Extract the (X, Y) coordinate from the center of the cell holding the provided text.  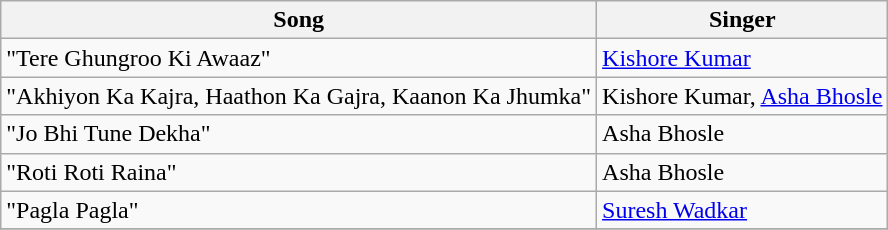
"Tere Ghungroo Ki Awaaz" (299, 58)
Song (299, 20)
Suresh Wadkar (742, 210)
Kishore Kumar (742, 58)
"Roti Roti Raina" (299, 172)
Kishore Kumar, Asha Bhosle (742, 96)
"Pagla Pagla" (299, 210)
Singer (742, 20)
"Jo Bhi Tune Dekha" (299, 134)
"Akhiyon Ka Kajra, Haathon Ka Gajra, Kaanon Ka Jhumka" (299, 96)
